Extract the [X, Y] coordinate from the center of the cell holding the provided text.  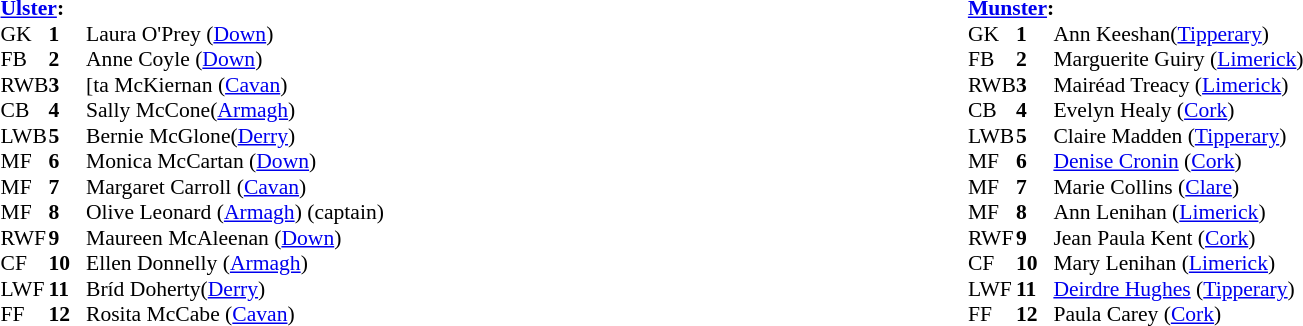
[ta McKiernan (Cavan) [235, 85]
Deirdre Hughes (Tipperary) [1178, 289]
Margaret Carroll (Cavan) [235, 187]
Claire Madden (Tipperary) [1178, 136]
Ann Lenihan (Limerick) [1178, 213]
Maureen McAleenan (Down) [235, 238]
Marie Collins (Clare) [1178, 187]
Bernie McGlone(Derry) [235, 136]
Bríd Doherty(Derry) [235, 289]
Mary Lenihan (Limerick) [1178, 263]
Jean Paula Kent (Cork) [1178, 238]
Ellen Donnelly (Armagh) [235, 263]
Ann Keeshan(Tipperary) [1178, 34]
Olive Leonard (Armagh) (captain) [235, 213]
Anne Coyle (Down) [235, 59]
Evelyn Healy (Cork) [1178, 111]
Denise Cronin (Cork) [1178, 161]
Laura O'Prey (Down) [235, 34]
Mairéad Treacy (Limerick) [1178, 85]
Sally McCone(Armagh) [235, 111]
Marguerite Guiry (Limerick) [1178, 59]
Monica McCartan (Down) [235, 161]
